Identify which cell holds the provided text, then report its (X, Y) central coordinate. 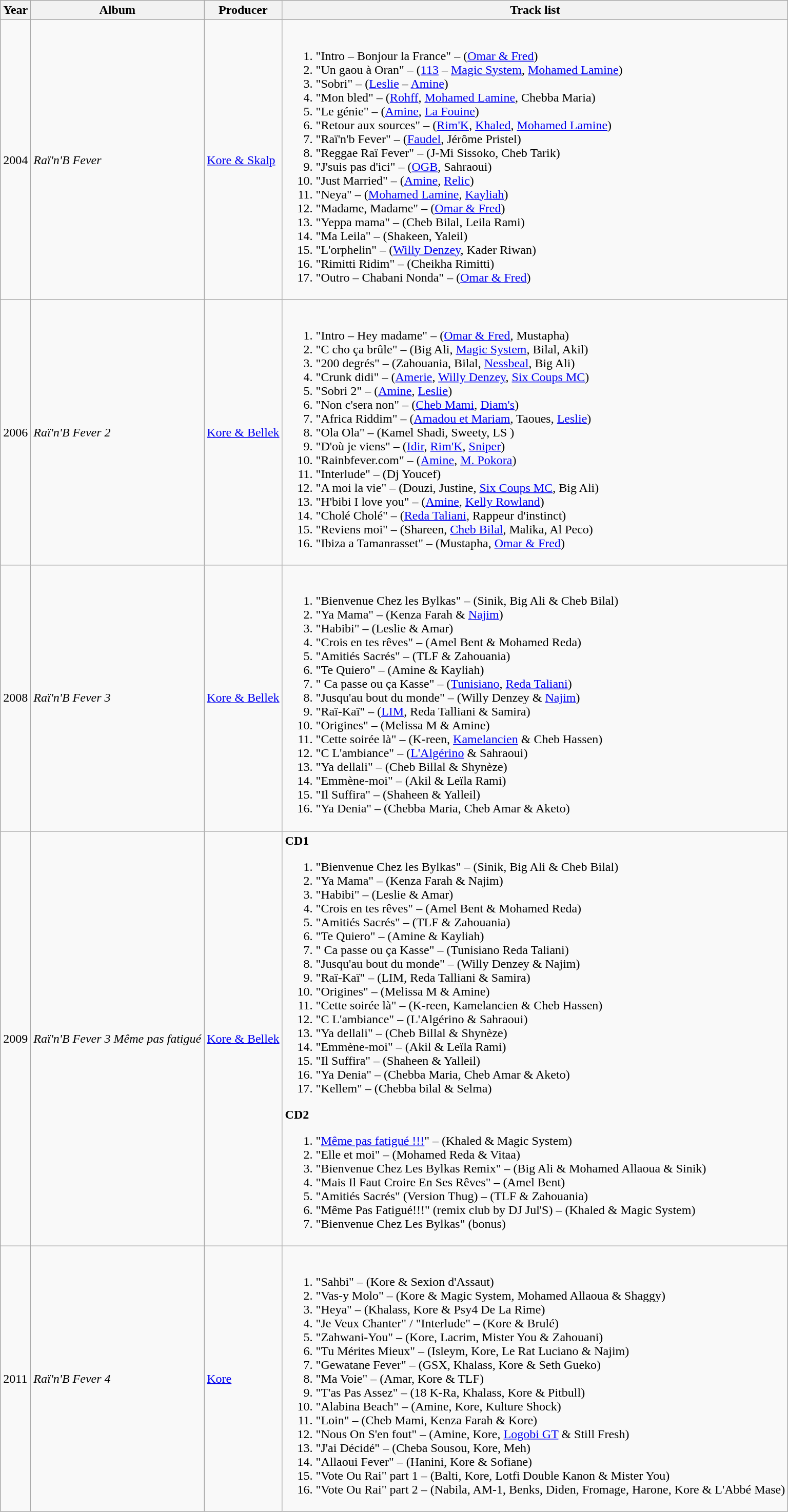
Year (15, 10)
Track list (535, 10)
Kore & Skalp (243, 160)
Producer (243, 10)
2006 (15, 432)
Album (117, 10)
Raï'n'B Fever 4 (117, 1379)
Raï'n'B Fever 3 Même pas fatigué (117, 1038)
Raï'n'B Fever 3 (117, 698)
Raï'n'B Fever (117, 160)
2011 (15, 1379)
2004 (15, 160)
2008 (15, 698)
Raï'n'B Fever 2 (117, 432)
2009 (15, 1038)
Kore (243, 1379)
